Detect which cell encompasses the target text, then output its (X, Y) center coordinate. 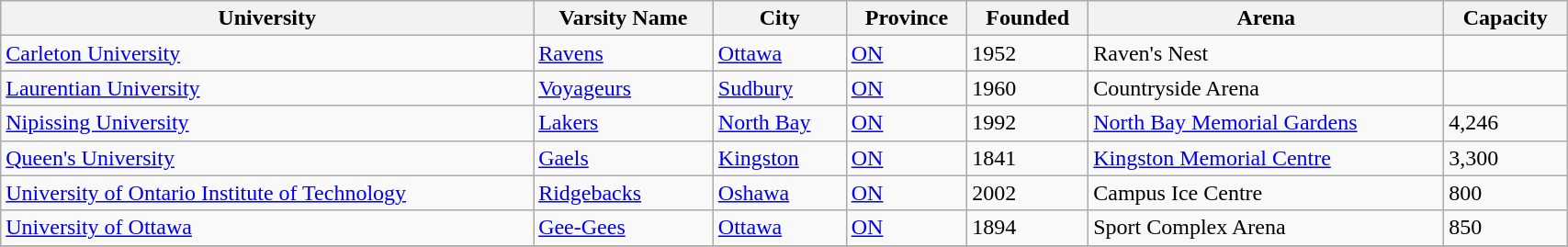
3,300 (1506, 158)
North Bay Memorial Gardens (1266, 123)
1992 (1028, 123)
Sport Complex Arena (1266, 228)
Founded (1028, 18)
2002 (1028, 193)
Sudbury (779, 88)
University (267, 18)
Queen's University (267, 158)
Campus Ice Centre (1266, 193)
850 (1506, 228)
Carleton University (267, 53)
Lakers (624, 123)
1952 (1028, 53)
University of Ontario Institute of Technology (267, 193)
1960 (1028, 88)
1841 (1028, 158)
4,246 (1506, 123)
Capacity (1506, 18)
North Bay (779, 123)
Varsity Name (624, 18)
Gaels (624, 158)
University of Ottawa (267, 228)
1894 (1028, 228)
Gee-Gees (624, 228)
Ravens (624, 53)
Laurentian University (267, 88)
Raven's Nest (1266, 53)
Countryside Arena (1266, 88)
800 (1506, 193)
City (779, 18)
Kingston Memorial Centre (1266, 158)
Ridgebacks (624, 193)
Nipissing University (267, 123)
Arena (1266, 18)
Kingston (779, 158)
Voyageurs (624, 88)
Oshawa (779, 193)
Province (906, 18)
